Pinpoint the cell where the given text exists, returning its [X, Y] midpoint coordinate. 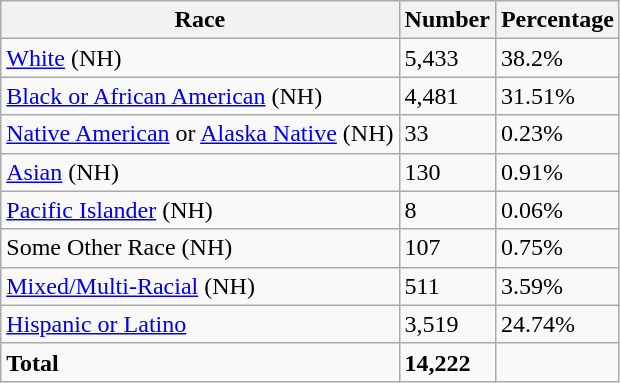
0.91% [557, 172]
0.06% [557, 210]
8 [447, 210]
Native American or Alaska Native (NH) [200, 134]
38.2% [557, 58]
33 [447, 134]
Some Other Race (NH) [200, 248]
0.75% [557, 248]
3,519 [447, 324]
Black or African American (NH) [200, 96]
4,481 [447, 96]
3.59% [557, 286]
White (NH) [200, 58]
130 [447, 172]
24.74% [557, 324]
5,433 [447, 58]
Percentage [557, 20]
14,222 [447, 362]
Mixed/Multi-Racial (NH) [200, 286]
107 [447, 248]
0.23% [557, 134]
Hispanic or Latino [200, 324]
Number [447, 20]
Race [200, 20]
31.51% [557, 96]
Asian (NH) [200, 172]
Total [200, 362]
Pacific Islander (NH) [200, 210]
511 [447, 286]
